Find where the given text appears and provide that cell's center as [X, Y] coordinate. 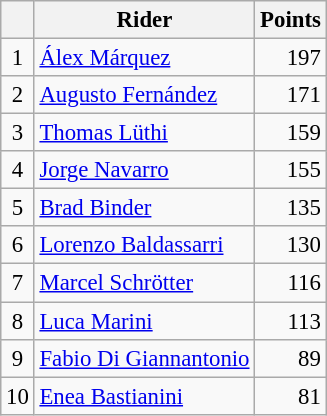
171 [290, 95]
Fabio Di Giannantonio [144, 358]
Rider [144, 20]
Álex Márquez [144, 58]
Points [290, 20]
130 [290, 245]
Augusto Fernández [144, 95]
Marcel Schrötter [144, 283]
2 [18, 95]
3 [18, 133]
89 [290, 358]
6 [18, 245]
4 [18, 170]
1 [18, 58]
81 [290, 396]
9 [18, 358]
159 [290, 133]
155 [290, 170]
Jorge Navarro [144, 170]
10 [18, 396]
Brad Binder [144, 208]
Lorenzo Baldassarri [144, 245]
Thomas Lüthi [144, 133]
Luca Marini [144, 321]
113 [290, 321]
8 [18, 321]
135 [290, 208]
5 [18, 208]
116 [290, 283]
197 [290, 58]
Enea Bastianini [144, 396]
7 [18, 283]
